Extract the [x, y] coordinate from the center of the cell holding the provided text.  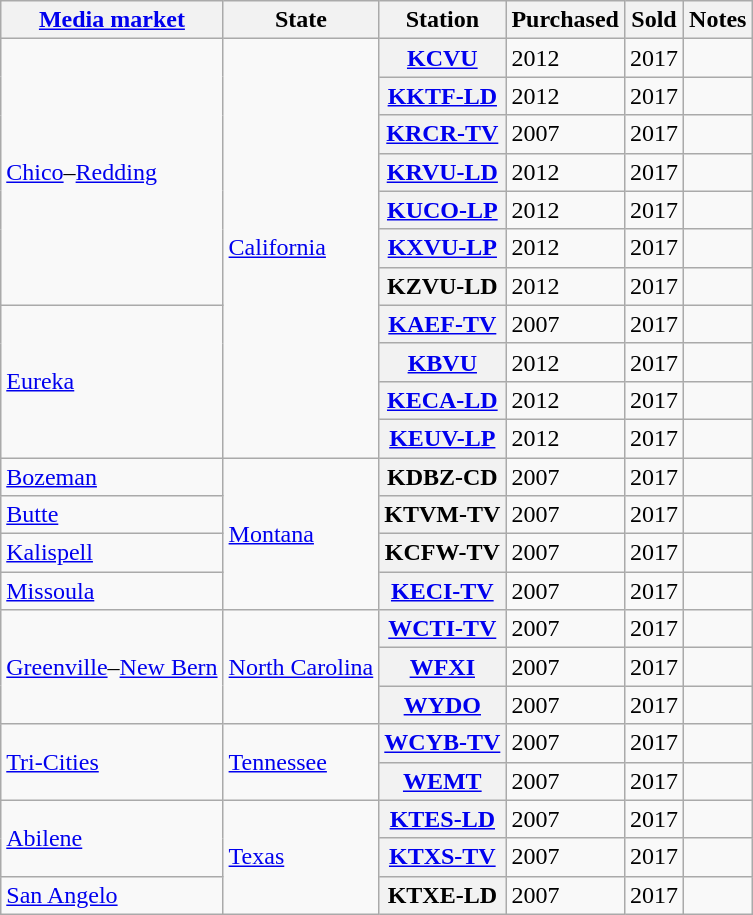
KRCR-TV [442, 134]
Texas [301, 857]
KTVM-TV [442, 515]
Greenville–New Bern [112, 667]
KAEF-TV [442, 324]
State [301, 20]
Notes [718, 20]
WYDO [442, 705]
Chico–Redding [112, 172]
Montana [301, 534]
KCFW-TV [442, 553]
Butte [112, 515]
Eureka [112, 381]
WFXI [442, 667]
KEUV-LP [442, 438]
Sold [654, 20]
Bozeman [112, 477]
Tri-Cities [112, 762]
Abilene [112, 838]
Tennessee [301, 762]
KTES-LD [442, 819]
KRVU-LD [442, 172]
Kalispell [112, 553]
San Angelo [112, 895]
WCYB-TV [442, 743]
Purchased [566, 20]
KZVU-LD [442, 286]
California [301, 248]
KTXS-TV [442, 857]
North Carolina [301, 667]
Media market [112, 20]
KUCO-LP [442, 210]
Missoula [112, 591]
Station [442, 20]
KTXE-LD [442, 895]
WEMT [442, 781]
KXVU-LP [442, 248]
KECA-LD [442, 400]
KBVU [442, 362]
KCVU [442, 58]
KDBZ-CD [442, 477]
KECI-TV [442, 591]
WCTI-TV [442, 629]
KKTF-LD [442, 96]
